Extract the (x, y) coordinate from the center of the cell holding the provided text.  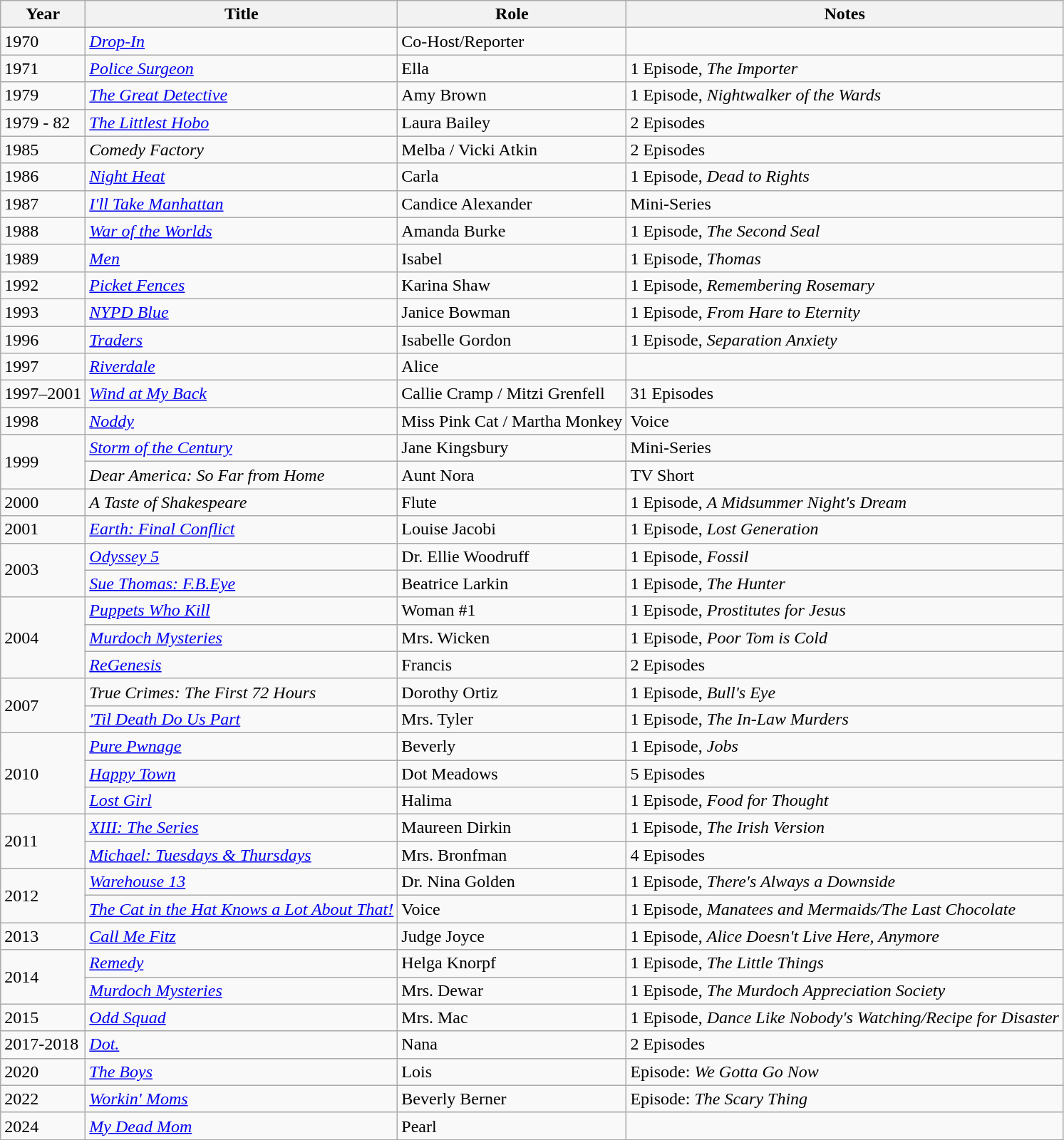
1 Episode, The Little Things (845, 963)
Sue Thomas: F.B.Eye (242, 584)
Happy Town (242, 773)
Mrs. Wicken (512, 638)
Wind at My Back (242, 394)
1987 (43, 204)
Amanda Burke (512, 231)
Louise Jacobi (512, 529)
1999 (43, 462)
Drop-In (242, 41)
Mrs. Mac (512, 1017)
True Crimes: The First 72 Hours (242, 692)
Earth: Final Conflict (242, 529)
NYPD Blue (242, 312)
Halima (512, 801)
Comedy Factory (242, 150)
1 Episode, The Second Seal (845, 231)
1 Episode, Nightwalker of the Wards (845, 95)
I'll Take Manhattan (242, 204)
1 Episode, The Hunter (845, 584)
Ella (512, 68)
The Cat in the Hat Knows a Lot About That! (242, 909)
Judge Joyce (512, 936)
Notes (845, 14)
1 Episode, The In-Law Murders (845, 719)
1 Episode, The Importer (845, 68)
Episode: We Gotta Go Now (845, 1072)
1 Episode, Manatees and Mermaids/The Last Chocolate (845, 909)
Alice (512, 367)
Storm of the Century (242, 448)
Dot. (242, 1045)
1996 (43, 340)
'Til Death Do Us Part (242, 719)
Michael: Tuesdays & Thursdays (242, 855)
Pearl (512, 1126)
Candice Alexander (512, 204)
Mrs. Tyler (512, 719)
1986 (43, 177)
1979 (43, 95)
1 Episode, The Irish Version (845, 828)
Puppets Who Kill (242, 611)
1 Episode, Bull's Eye (845, 692)
Role (512, 14)
1970 (43, 41)
1971 (43, 68)
2015 (43, 1017)
1989 (43, 258)
Isabel (512, 258)
2010 (43, 773)
Dorothy Ortiz (512, 692)
2007 (43, 705)
1 Episode, The Murdoch Appreciation Society (845, 990)
2013 (43, 936)
Warehouse 13 (242, 882)
1 Episode, Poor Tom is Cold (845, 638)
1992 (43, 285)
Isabelle Gordon (512, 340)
Odyssey 5 (242, 556)
My Dead Mom (242, 1126)
Callie Cramp / Mitzi Grenfell (512, 394)
Co-Host/Reporter (512, 41)
Aunt Nora (512, 475)
Remedy (242, 963)
Lost Girl (242, 801)
2014 (43, 977)
Flute (512, 502)
Melba / Vicki Atkin (512, 150)
Beverly Berner (512, 1099)
Pure Pwnage (242, 746)
1 Episode, A Midsummer Night's Dream (845, 502)
1993 (43, 312)
1997 (43, 367)
1 Episode, Alice Doesn't Live Here, Anymore (845, 936)
Odd Squad (242, 1017)
Year (43, 14)
Picket Fences (242, 285)
Call Me Fitz (242, 936)
Carla (512, 177)
2017-2018 (43, 1045)
2000 (43, 502)
Nana (512, 1045)
2001 (43, 529)
Mrs. Dewar (512, 990)
Men (242, 258)
4 Episodes (845, 855)
1 Episode, Fossil (845, 556)
31 Episodes (845, 394)
Laura Bailey (512, 123)
Amy Brown (512, 95)
1 Episode, There's Always a Downside (845, 882)
1 Episode, Dead to Rights (845, 177)
Episode: The Scary Thing (845, 1099)
1 Episode, Dance Like Nobody's Watching/Recipe for Disaster (845, 1017)
2024 (43, 1126)
1 Episode, Thomas (845, 258)
TV Short (845, 475)
Night Heat (242, 177)
The Littlest Hobo (242, 123)
1 Episode, Separation Anxiety (845, 340)
Jane Kingsbury (512, 448)
Dot Meadows (512, 773)
Dr. Nina Golden (512, 882)
Beverly (512, 746)
2011 (43, 841)
Helga Knorpf (512, 963)
1998 (43, 421)
The Boys (242, 1072)
2003 (43, 570)
Title (242, 14)
1 Episode, Remembering Rosemary (845, 285)
War of the Worlds (242, 231)
Miss Pink Cat / Martha Monkey (512, 421)
Police Surgeon (242, 68)
1 Episode, From Hare to Eternity (845, 312)
Maureen Dirkin (512, 828)
2020 (43, 1072)
Dear America: So Far from Home (242, 475)
XIII: The Series (242, 828)
1979 - 82 (43, 123)
Francis (512, 665)
Woman #1 (512, 611)
Lois (512, 1072)
Mrs. Bronfman (512, 855)
Beatrice Larkin (512, 584)
2004 (43, 638)
1988 (43, 231)
The Great Detective (242, 95)
2022 (43, 1099)
1 Episode, Lost Generation (845, 529)
Riverdale (242, 367)
1997–2001 (43, 394)
Traders (242, 340)
Workin' Moms (242, 1099)
A Taste of Shakespeare (242, 502)
1985 (43, 150)
1 Episode, Food for Thought (845, 801)
Karina Shaw (512, 285)
5 Episodes (845, 773)
1 Episode, Jobs (845, 746)
2012 (43, 896)
ReGenesis (242, 665)
Noddy (242, 421)
Dr. Ellie Woodruff (512, 556)
1 Episode, Prostitutes for Jesus (845, 611)
Janice Bowman (512, 312)
